Extract the (X, Y) coordinate from the center of the cell holding the provided text.  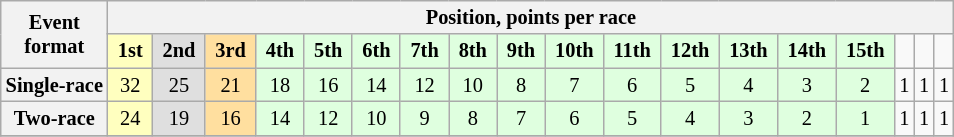
24 (130, 118)
6th (376, 51)
Eventformat (54, 34)
10th (574, 51)
15th (865, 51)
14th (807, 51)
32 (130, 85)
3rd (230, 51)
Single-race (54, 85)
8th (473, 51)
Two-race (54, 118)
2nd (180, 51)
19 (180, 118)
12th (690, 51)
13th (748, 51)
9th (521, 51)
11th (632, 51)
9 (424, 118)
21 (230, 85)
Position, points per race (531, 17)
7th (424, 51)
4th (280, 51)
25 (180, 85)
5th (328, 51)
1st (130, 51)
18 (280, 85)
